Scan for the cell matching the given text and deliver its (X, Y) coordinate at center. 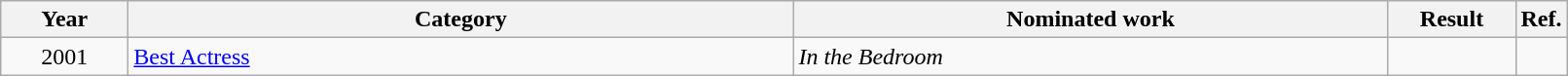
Result (1452, 19)
Year (64, 19)
2001 (64, 57)
Ref. (1542, 19)
In the Bedroom (1090, 57)
Nominated work (1090, 19)
Category (461, 19)
Best Actress (461, 57)
